Determine the (x, y) coordinate at the center of the cell enclosing the given text.  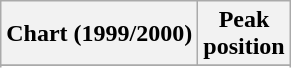
Chart (1999/2000) (100, 34)
Peakposition (244, 34)
